Determine the (X, Y) coordinate at the center of the cell enclosing the given text.  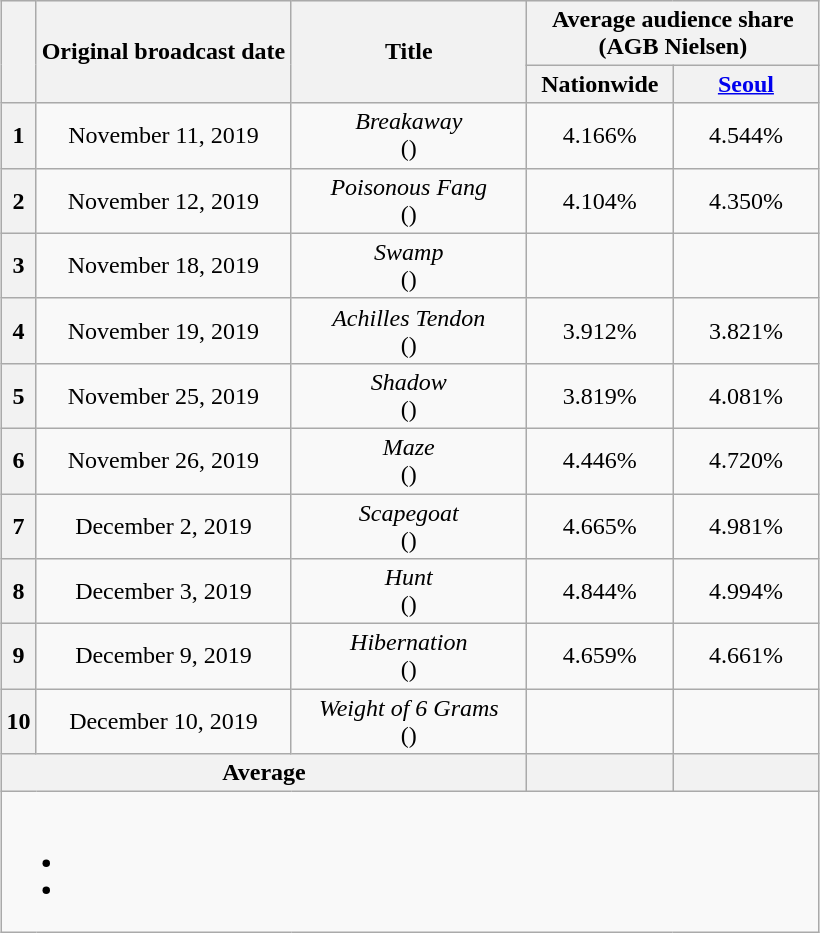
Poisonous Fang() (409, 200)
Hunt() (409, 592)
Maze() (409, 460)
November 19, 2019 (164, 330)
6 (18, 460)
Average (264, 773)
Average audience share(AGB Nielsen) (673, 32)
November 25, 2019 (164, 396)
8 (18, 592)
4.081% (746, 396)
December 3, 2019 (164, 592)
4.981% (746, 526)
November 18, 2019 (164, 266)
Title (409, 52)
4.446% (600, 460)
November 26, 2019 (164, 460)
4.994% (746, 592)
3.912% (600, 330)
4.844% (600, 592)
4.661% (746, 656)
Seoul (746, 84)
3.821% (746, 330)
10 (18, 722)
4.659% (600, 656)
9 (18, 656)
Weight of 6 Grams() (409, 722)
3 (18, 266)
December 10, 2019 (164, 722)
Swamp() (409, 266)
5 (18, 396)
Achilles Tendon() (409, 330)
4.665% (600, 526)
November 12, 2019 (164, 200)
Breakaway() (409, 136)
4.350% (746, 200)
4.544% (746, 136)
Original broadcast date (164, 52)
2 (18, 200)
4 (18, 330)
December 2, 2019 (164, 526)
Hibernation() (409, 656)
Scapegoat() (409, 526)
December 9, 2019 (164, 656)
4.104% (600, 200)
1 (18, 136)
Nationwide (600, 84)
Shadow() (409, 396)
November 11, 2019 (164, 136)
3.819% (600, 396)
4.720% (746, 460)
4.166% (600, 136)
7 (18, 526)
